Return [X, Y] of the center of cell containing provided text 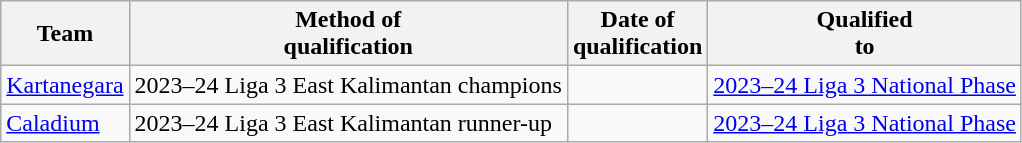
Team [65, 34]
Date of qualification [637, 34]
Caladium [65, 123]
Kartanegara [65, 85]
Qualified to [865, 34]
2023–24 Liga 3 East Kalimantan champions [348, 85]
2023–24 Liga 3 East Kalimantan runner-up [348, 123]
Method of qualification [348, 34]
